Scan for the cell matching the given text and deliver its (x, y) coordinate at center. 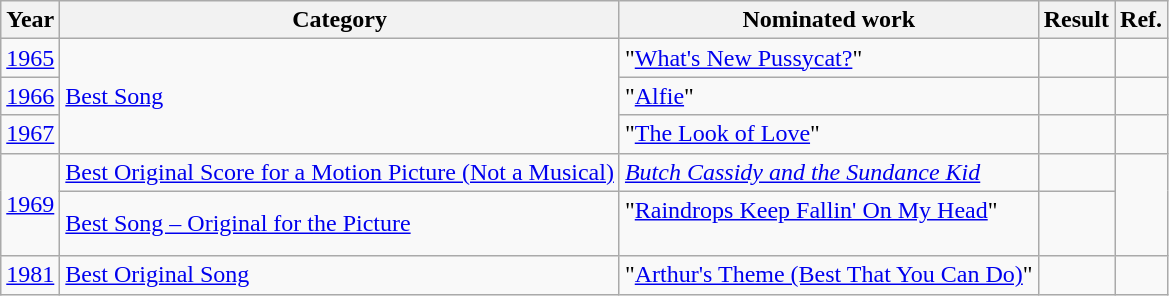
"What's New Pussycat?" (828, 58)
Nominated work (828, 20)
1981 (30, 275)
Butch Cassidy and the Sundance Kid (828, 172)
"The Look of Love" (828, 134)
"Raindrops Keep Fallin' On My Head" (828, 224)
Year (30, 20)
Best Song (340, 96)
Category (340, 20)
1967 (30, 134)
1969 (30, 204)
1966 (30, 96)
1965 (30, 58)
Ref. (1142, 20)
Best Original Song (340, 275)
Best Song – Original for the Picture (340, 224)
Best Original Score for a Motion Picture (Not a Musical) (340, 172)
Result (1076, 20)
"Alfie" (828, 96)
"Arthur's Theme (Best That You Can Do)" (828, 275)
